Output the (X, Y) coordinate of the center of the cell containing the given text.  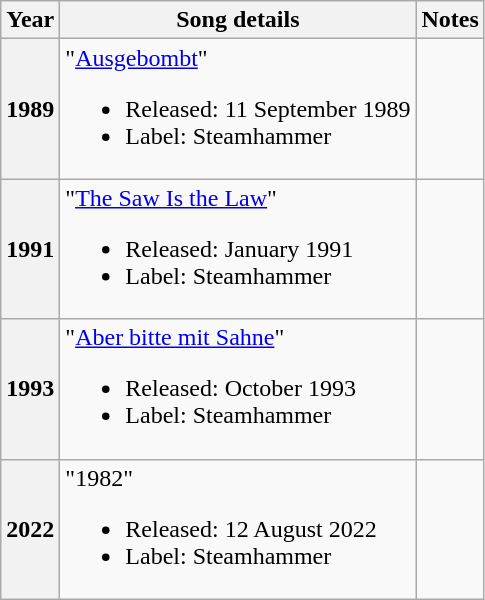
Year (30, 20)
"Ausgebombt"Released: 11 September 1989Label: Steamhammer (238, 109)
"1982"Released: 12 August 2022Label: Steamhammer (238, 529)
Song details (238, 20)
1993 (30, 389)
Notes (450, 20)
2022 (30, 529)
1989 (30, 109)
1991 (30, 249)
"The Saw Is the Law"Released: January 1991Label: Steamhammer (238, 249)
"Aber bitte mit Sahne"Released: October 1993Label: Steamhammer (238, 389)
